Determine the (x, y) coordinate at the center of the cell enclosing the given text.  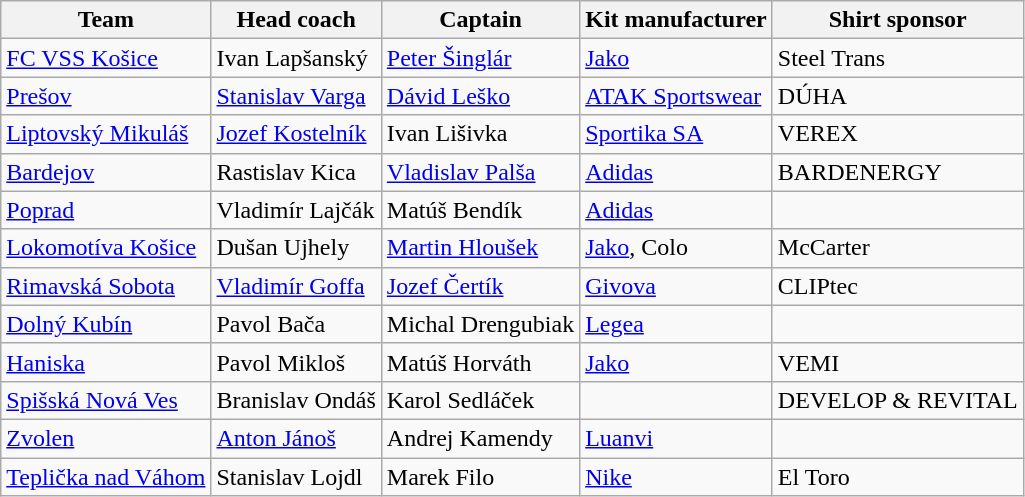
Jako, Colo (676, 248)
Peter Šinglár (480, 58)
FC VSS Košice (106, 58)
Haniska (106, 362)
Spišská Nová Ves (106, 400)
Dolný Kubín (106, 324)
Michal Drengubiak (480, 324)
VEREX (898, 134)
Bardejov (106, 172)
VEMI (898, 362)
Shirt sponsor (898, 20)
Legea (676, 324)
BARDENERGY (898, 172)
Jozef Čertík (480, 286)
Steel Trans (898, 58)
Head coach (296, 20)
CLIPtec (898, 286)
Vladimír Lajčák (296, 210)
Anton Jánoš (296, 438)
Marek Filo (480, 477)
McCarter (898, 248)
Nike (676, 477)
Kit manufacturer (676, 20)
Zvolen (106, 438)
Captain (480, 20)
DÚHA (898, 96)
Pavol Mikloš (296, 362)
Ivan Lišivka (480, 134)
Stanislav Lojdl (296, 477)
Dávid Leško (480, 96)
Stanislav Varga (296, 96)
Sportika SA (676, 134)
Dušan Ujhely (296, 248)
Karol Sedláček (480, 400)
Martin Hloušek (480, 248)
Matúš Horváth (480, 362)
Poprad (106, 210)
Jozef Kostelník (296, 134)
Luanvi (676, 438)
Liptovský Mikuláš (106, 134)
ATAK Sportswear (676, 96)
Prešov (106, 96)
Matúš Bendík (480, 210)
Pavol Bača (296, 324)
Ivan Lapšanský (296, 58)
Andrej Kamendy (480, 438)
Givova (676, 286)
Branislav Ondáš (296, 400)
Teplička nad Váhom (106, 477)
Rastislav Kica (296, 172)
Team (106, 20)
DEVELOP & REVITAL (898, 400)
Rimavská Sobota (106, 286)
El Toro (898, 477)
Vladimír Goffa (296, 286)
Vladislav Palša (480, 172)
Lokomotíva Košice (106, 248)
